From the cell containing the given text, extract its center point as (X, Y) coordinate. 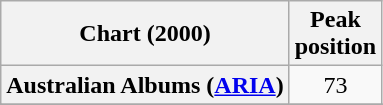
73 (335, 85)
Peakposition (335, 34)
Chart (2000) (145, 34)
Australian Albums (ARIA) (145, 85)
